Capture the cell that displays the provided text and extract its (x, y) central coordinate. 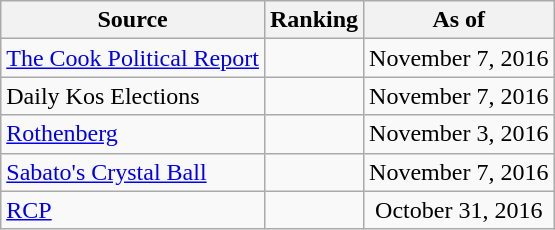
RCP (133, 210)
Rothenberg (133, 134)
October 31, 2016 (459, 210)
Daily Kos Elections (133, 96)
Ranking (314, 20)
Sabato's Crystal Ball (133, 172)
The Cook Political Report (133, 58)
As of (459, 20)
November 3, 2016 (459, 134)
Source (133, 20)
